Output the (X, Y) coordinate of the center of the cell containing the given text.  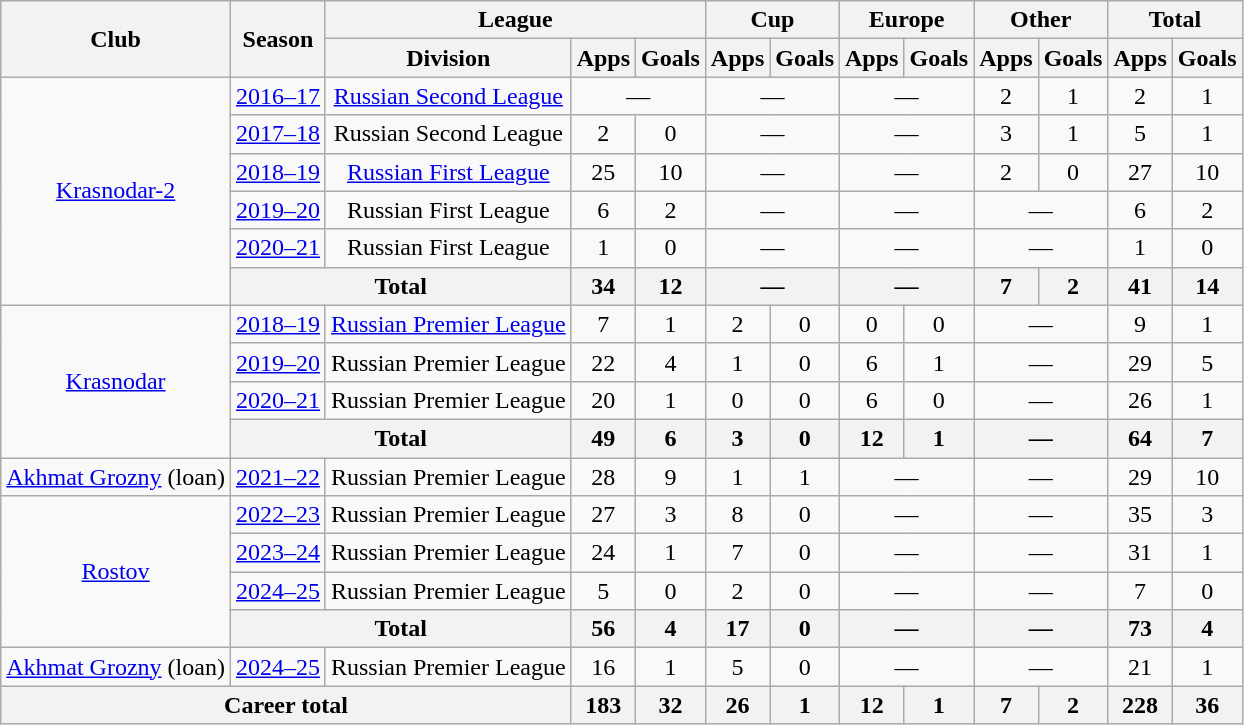
34 (603, 286)
28 (603, 477)
183 (603, 705)
41 (1140, 286)
24 (603, 553)
League (515, 20)
36 (1207, 705)
Season (278, 39)
Other (1041, 20)
22 (603, 362)
2022–23 (278, 515)
Club (116, 39)
Krasnodar (116, 381)
2017–18 (278, 134)
Career total (286, 705)
Rostov (116, 572)
228 (1140, 705)
17 (737, 629)
16 (603, 667)
20 (603, 400)
2016–17 (278, 96)
49 (603, 438)
25 (603, 172)
64 (1140, 438)
73 (1140, 629)
21 (1140, 667)
31 (1140, 553)
Krasnodar-2 (116, 191)
2021–22 (278, 477)
35 (1140, 515)
8 (737, 515)
Division (448, 58)
56 (603, 629)
14 (1207, 286)
Cup (772, 20)
32 (671, 705)
Europe (907, 20)
2023–24 (278, 553)
